Output the [x, y] coordinate of the center of the cell containing the given text.  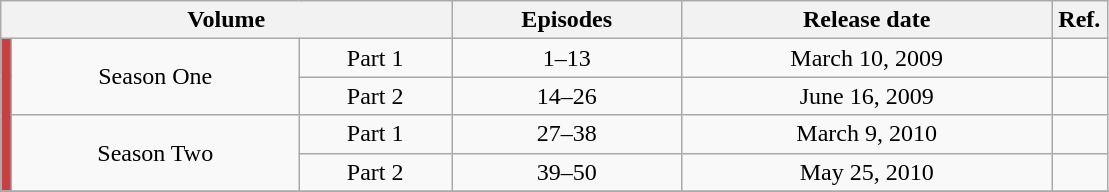
Season One [156, 77]
39–50 [567, 172]
14–26 [567, 96]
Season Two [156, 153]
Release date [867, 20]
Episodes [567, 20]
May 25, 2010 [867, 172]
March 10, 2009 [867, 58]
March 9, 2010 [867, 134]
Ref. [1080, 20]
Volume [226, 20]
27–38 [567, 134]
1–13 [567, 58]
June 16, 2009 [867, 96]
